From the cell containing the given text, extract its center point as [X, Y] coordinate. 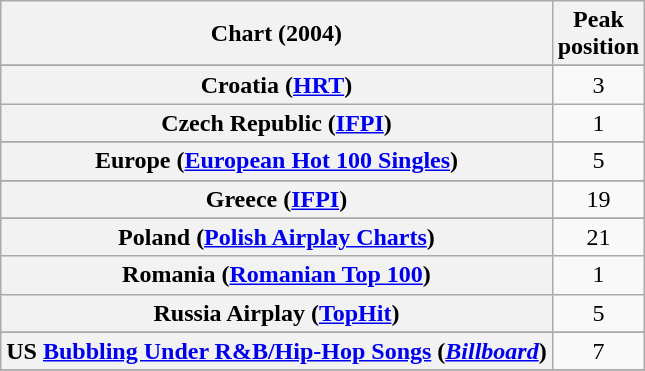
Greece (IFPI) [276, 199]
3 [598, 85]
19 [598, 199]
Peakposition [598, 34]
Romania (Romanian Top 100) [276, 275]
Chart (2004) [276, 34]
Russia Airplay (TopHit) [276, 313]
Poland (Polish Airplay Charts) [276, 237]
21 [598, 237]
7 [598, 351]
Czech Republic (IFPI) [276, 123]
Europe (European Hot 100 Singles) [276, 161]
US Bubbling Under R&B/Hip-Hop Songs (Billboard) [276, 351]
Croatia (HRT) [276, 85]
